Output the [X, Y] coordinate of the center of the cell containing the given text.  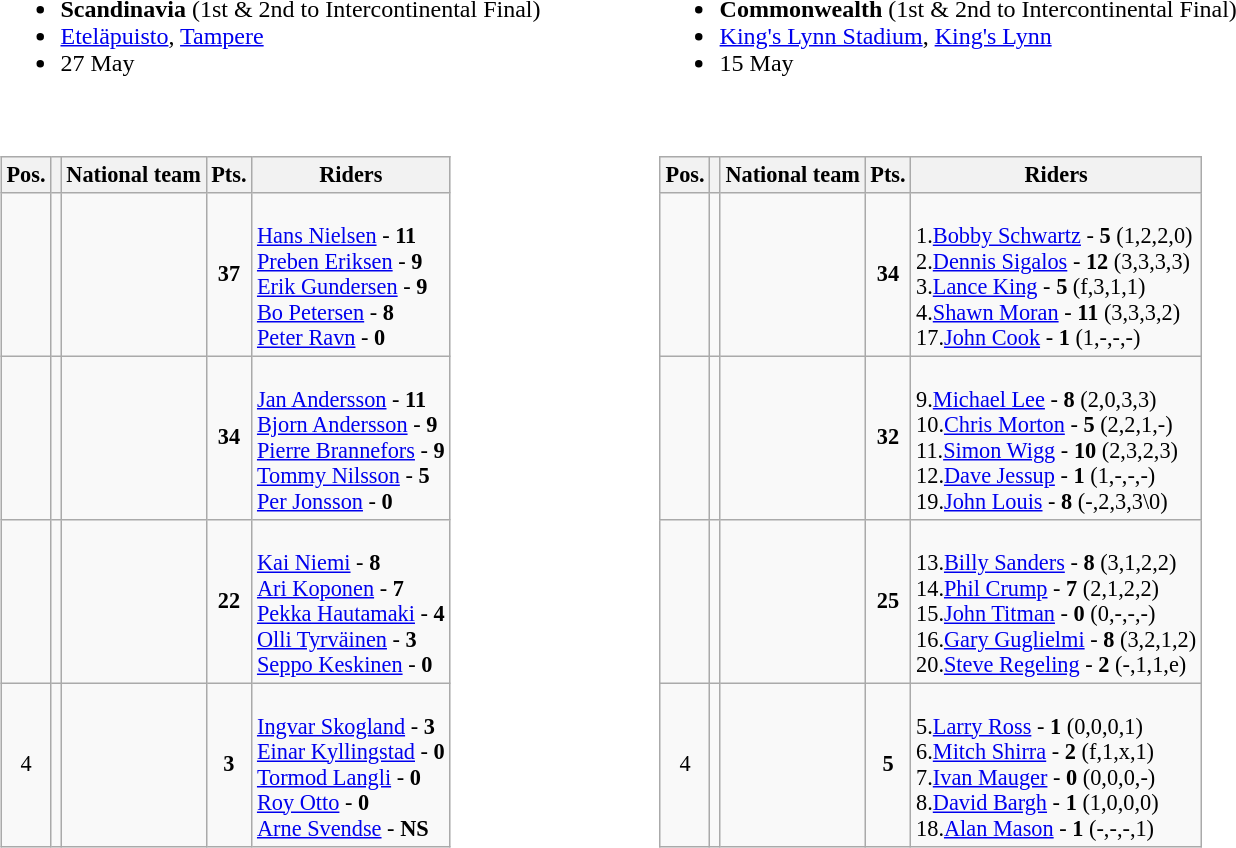
37 [229, 274]
1.Bobby Schwartz - 5 (1,2,2,0) 2.Dennis Sigalos - 12 (3,3,3,3) 3.Lance King - 5 (f,3,1,1) 4.Shawn Moran - 11 (3,3,3,2) 17.John Cook - 1 (1,-,-,-) [1056, 274]
5.Larry Ross - 1 (0,0,0,1) 6.Mitch Shirra - 2 (f,1,x,1) 7.Ivan Mauger - 0 (0,0,0,-) 8.David Bargh - 1 (1,0,0,0) 18.Alan Mason - 1 (-,-,-,1) [1056, 764]
Kai Niemi - 8 Ari Koponen - 7 Pekka Hautamaki - 4 Olli Tyrväinen - 3 Seppo Keskinen - 0 [351, 600]
25 [888, 600]
5 [888, 764]
3 [229, 764]
22 [229, 600]
Jan Andersson - 11 Bjorn Andersson - 9 Pierre Brannefors - 9 Tommy Nilsson - 5 Per Jonsson - 0 [351, 438]
Ingvar Skogland - 3 Einar Kyllingstad - 0 Tormod Langli - 0 Roy Otto - 0 Arne Svendse - NS [351, 764]
9.Michael Lee - 8 (2,0,3,3) 10.Chris Morton - 5 (2,2,1,-) 11.Simon Wigg - 10 (2,3,2,3) 12.Dave Jessup - 1 (1,-,-,-) 19.John Louis - 8 (-,2,3,3\0) [1056, 438]
32 [888, 438]
Hans Nielsen - 11 Preben Eriksen - 9 Erik Gundersen - 9 Bo Petersen - 8 Peter Ravn - 0 [351, 274]
